Capture the cell that displays the provided text and extract its (x, y) central coordinate. 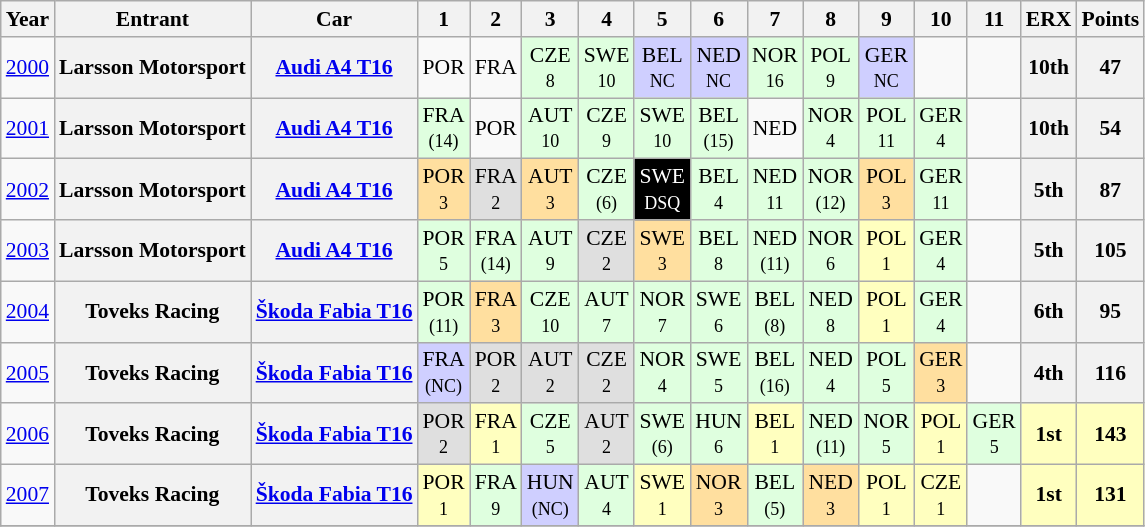
BEL(5) (775, 496)
2003 (28, 250)
NOR7 (662, 312)
2005 (28, 372)
Car (334, 19)
131 (1111, 496)
Points (1111, 19)
POR(11) (444, 312)
143 (1111, 434)
4th (1049, 372)
POL11 (886, 128)
BELNC (662, 68)
BEL8 (718, 250)
FRA3 (496, 312)
BEL(16) (775, 372)
FRA(NC) (444, 372)
SWE5 (718, 372)
NED4 (831, 372)
NED11 (775, 190)
GERNC (886, 68)
SWE3 (662, 250)
GER3 (940, 372)
6 (718, 19)
116 (1111, 372)
NED8 (831, 312)
47 (1111, 68)
NED (775, 128)
2004 (28, 312)
AUT7 (607, 312)
10 (940, 19)
87 (1111, 190)
ERX (1049, 19)
SWEDSQ (662, 190)
POL5 (886, 372)
POR5 (444, 250)
FRA2 (496, 190)
HUN6 (718, 434)
7 (775, 19)
POR1 (444, 496)
SWE(6) (662, 434)
BEL4 (718, 190)
CZE1 (940, 496)
2007 (28, 496)
AUT4 (607, 496)
AUT3 (550, 190)
2002 (28, 190)
AUT10 (550, 128)
Year (28, 19)
NOR(12) (831, 190)
NOR3 (718, 496)
CZE(6) (607, 190)
BEL(8) (775, 312)
FRA1 (496, 434)
6th (1049, 312)
GER5 (994, 434)
95 (1111, 312)
SWE6 (718, 312)
SWE1 (662, 496)
4 (607, 19)
NOR16 (775, 68)
FRA (496, 68)
1 (444, 19)
CZE10 (550, 312)
Entrant (152, 19)
POR3 (444, 190)
2000 (28, 68)
3 (550, 19)
BEL1 (775, 434)
11 (994, 19)
HUN(NC) (550, 496)
NEDNC (718, 68)
8 (831, 19)
2 (496, 19)
2006 (28, 434)
5 (662, 19)
CZE5 (550, 434)
FRA9 (496, 496)
NED3 (831, 496)
9 (886, 19)
54 (1111, 128)
POL9 (831, 68)
NOR6 (831, 250)
AUT9 (550, 250)
GER11 (940, 190)
NOR5 (886, 434)
CZE9 (607, 128)
CZE8 (550, 68)
POL3 (886, 190)
2001 (28, 128)
105 (1111, 250)
BEL(15) (718, 128)
